Return the (x, y) coordinate for the center point of the cell that contains the specified text.  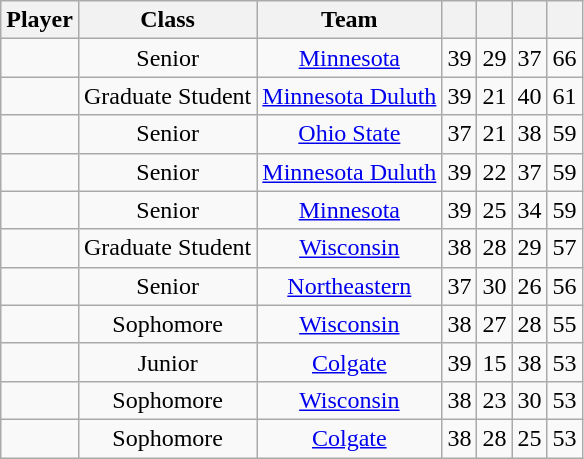
57 (564, 248)
40 (530, 96)
23 (494, 400)
Team (350, 20)
26 (530, 286)
34 (530, 210)
Player (40, 20)
Ohio State (350, 134)
55 (564, 324)
Class (167, 20)
27 (494, 324)
Northeastern (350, 286)
Junior (167, 362)
61 (564, 96)
56 (564, 286)
15 (494, 362)
66 (564, 58)
22 (494, 172)
